Provide the [X, Y] coordinate of the cell's center where the given text is located.  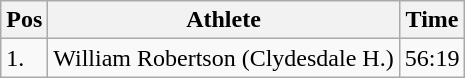
William Robertson (Clydesdale H.) [224, 58]
Athlete [224, 20]
1. [24, 58]
56:19 [432, 58]
Pos [24, 20]
Time [432, 20]
